Pinpoint the cell where the given text exists, returning its (X, Y) midpoint coordinate. 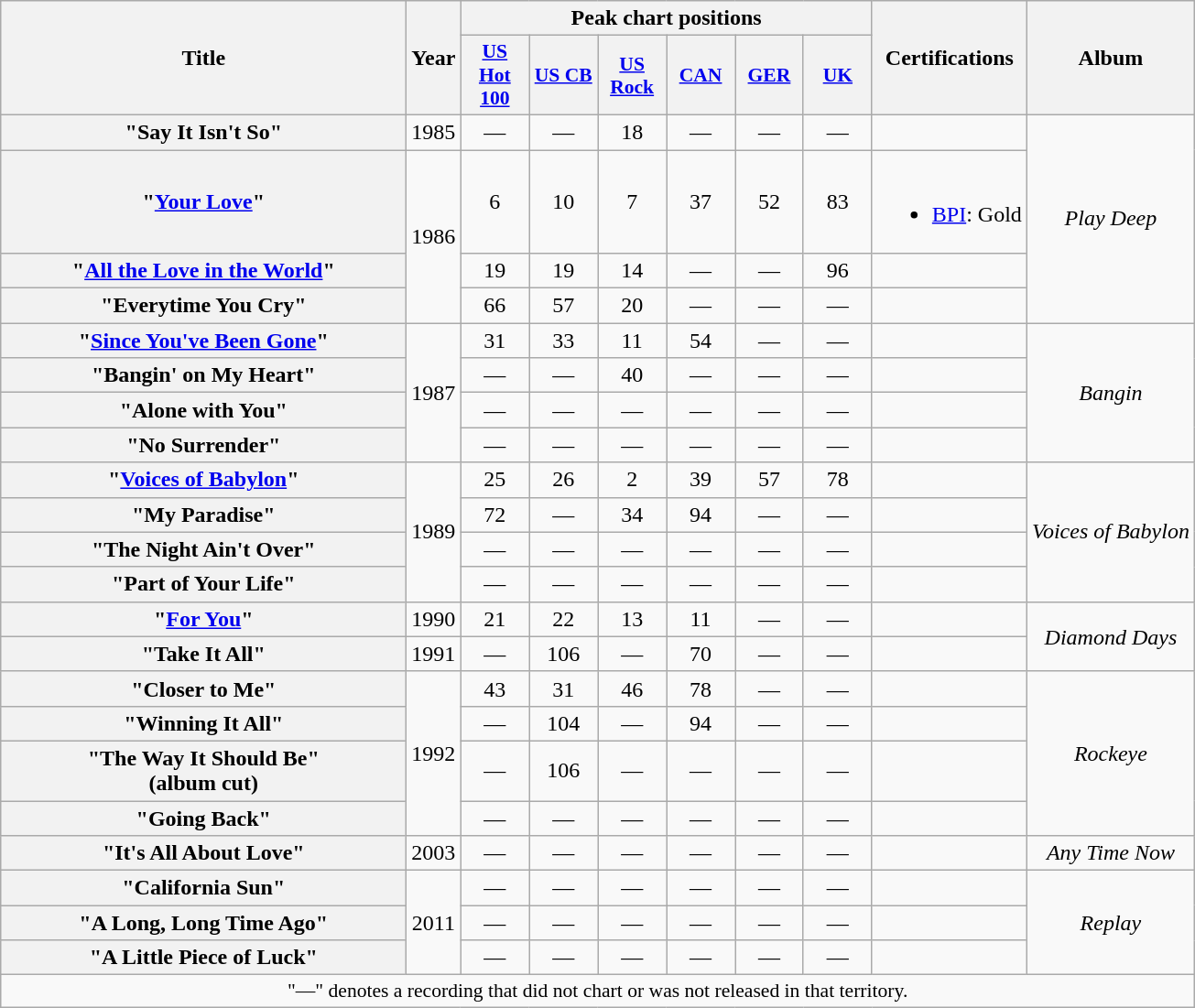
"My Paradise" (203, 515)
"—" denotes a recording that did not chart or was not released in that territory. (598, 992)
Title (203, 59)
UK (837, 75)
"Going Back" (203, 818)
"Alone with You" (203, 410)
"Since You've Been Gone" (203, 341)
52 (769, 201)
Certifications (949, 59)
1990 (434, 619)
"A Little Piece of Luck" (203, 958)
1992 (434, 753)
2003 (434, 853)
"A Long, Long Time Ago" (203, 923)
2 (632, 480)
US CB (564, 75)
"Voices of Babylon" (203, 480)
26 (564, 480)
Bangin (1110, 393)
US Hot 100 (494, 75)
"No Surrender" (203, 445)
83 (837, 201)
"Say It Isn't So" (203, 132)
Any Time Now (1110, 853)
"Bangin' on My Heart" (203, 375)
CAN (701, 75)
46 (632, 688)
1986 (434, 236)
2011 (434, 923)
"The Way It Should Be"(album cut) (203, 771)
66 (494, 306)
1985 (434, 132)
20 (632, 306)
Play Deep (1110, 218)
Rockeye (1110, 753)
Replay (1110, 923)
"Part of Your Life" (203, 584)
39 (701, 480)
"California Sun" (203, 888)
Diamond Days (1110, 636)
14 (632, 271)
"Take It All" (203, 654)
104 (564, 723)
"The Night Ain't Over" (203, 549)
Peak chart positions (667, 18)
USRock (632, 75)
Album (1110, 59)
70 (701, 654)
Year (434, 59)
1989 (434, 532)
13 (632, 619)
1991 (434, 654)
25 (494, 480)
6 (494, 201)
33 (564, 341)
37 (701, 201)
1987 (434, 393)
"Everytime You Cry" (203, 306)
"Winning It All" (203, 723)
GER (769, 75)
21 (494, 619)
18 (632, 132)
7 (632, 201)
22 (564, 619)
"For You" (203, 619)
10 (564, 201)
"Closer to Me" (203, 688)
"Your Love" (203, 201)
54 (701, 341)
34 (632, 515)
72 (494, 515)
96 (837, 271)
43 (494, 688)
BPI: Gold (949, 201)
"It's All About Love" (203, 853)
40 (632, 375)
Voices of Babylon (1110, 532)
"All the Love in the World" (203, 271)
